Return (x, y) of the center of cell containing provided text 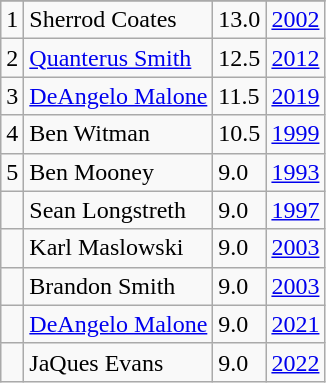
Karl Maslowski (118, 248)
11.5 (240, 96)
JaQues Evans (118, 362)
5 (12, 172)
4 (12, 134)
Brandon Smith (118, 286)
3 (12, 96)
2019 (296, 96)
2022 (296, 362)
2021 (296, 324)
2012 (296, 58)
1997 (296, 210)
1 (12, 20)
2 (12, 58)
1999 (296, 134)
1993 (296, 172)
Ben Witman (118, 134)
Sean Longstreth (118, 210)
Ben Mooney (118, 172)
2002 (296, 20)
Quanterus Smith (118, 58)
10.5 (240, 134)
13.0 (240, 20)
Sherrod Coates (118, 20)
12.5 (240, 58)
